Detect which cell encompasses the target text, then output its [x, y] center coordinate. 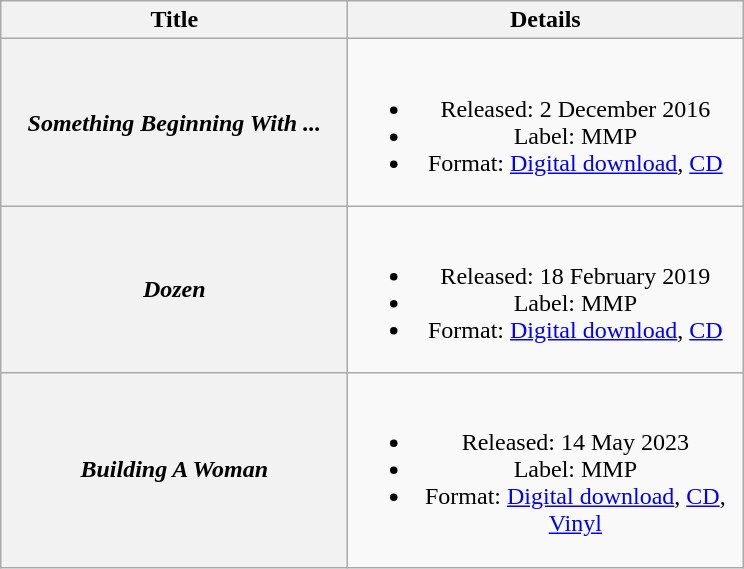
Released: 2 December 2016Label: MMPFormat: Digital download, CD [546, 122]
Details [546, 20]
Title [174, 20]
Dozen [174, 290]
Released: 14 May 2023Label: MMPFormat: Digital download, CD, Vinyl [546, 470]
Released: 18 February 2019Label: MMPFormat: Digital download, CD [546, 290]
Something Beginning With ... [174, 122]
Building A Woman [174, 470]
